Find where the given text appears and provide that cell's center as [X, Y] coordinate. 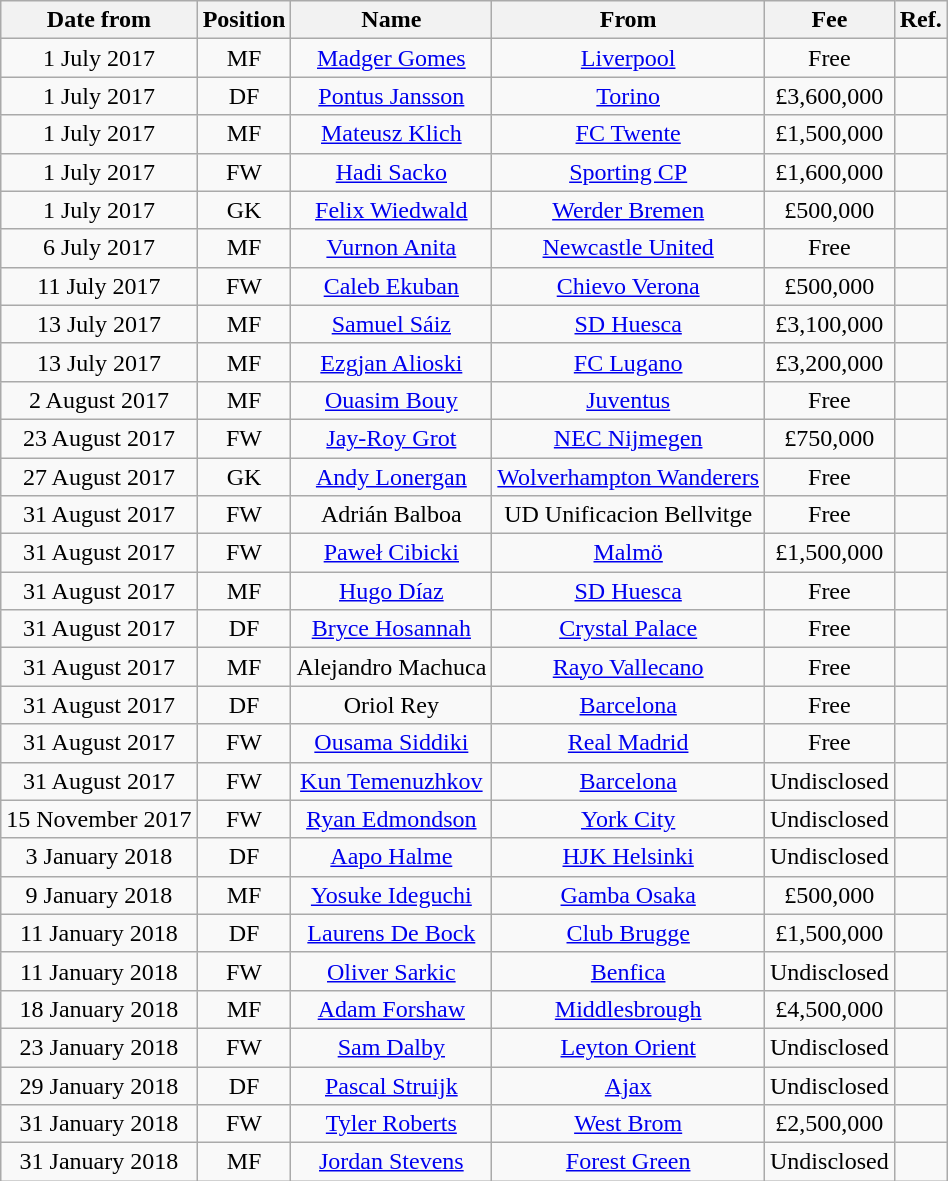
FC Lugano [628, 362]
Ajax [628, 1085]
Laurens De Bock [392, 933]
Ouasim Bouy [392, 400]
Liverpool [628, 58]
Gamba Osaka [628, 895]
Crystal Palace [628, 629]
3 January 2018 [99, 857]
HJK Helsinki [628, 857]
Werder Bremen [628, 210]
FC Twente [628, 134]
Chievo Verona [628, 286]
York City [628, 819]
Ref. [920, 20]
Fee [830, 20]
Aapo Halme [392, 857]
Middlesbrough [628, 1009]
Oliver Sarkic [392, 971]
Mateusz Klich [392, 134]
Andy Lonergan [392, 477]
Samuel Sáiz [392, 324]
West Brom [628, 1124]
Juventus [628, 400]
Jordan Stevens [392, 1162]
Pascal Struijk [392, 1085]
Madger Gomes [392, 58]
Sporting CP [628, 172]
23 January 2018 [99, 1047]
11 July 2017 [99, 286]
Hugo Díaz [392, 591]
£1,600,000 [830, 172]
Pontus Jansson [392, 96]
9 January 2018 [99, 895]
Hadi Sacko [392, 172]
Adam Forshaw [392, 1009]
Wolverhampton Wanderers [628, 477]
Name [392, 20]
Tyler Roberts [392, 1124]
Paweł Cibicki [392, 553]
Bryce Hosannah [392, 629]
NEC Nijmegen [628, 438]
Oriol Rey [392, 705]
Felix Wiedwald [392, 210]
Kun Temenuzhkov [392, 781]
£3,200,000 [830, 362]
Newcastle United [628, 248]
29 January 2018 [99, 1085]
Caleb Ekuban [392, 286]
£2,500,000 [830, 1124]
Position [244, 20]
Adrián Balboa [392, 515]
Real Madrid [628, 743]
Torino [628, 96]
Malmö [628, 553]
Vurnon Anita [392, 248]
Rayo Vallecano [628, 667]
23 August 2017 [99, 438]
Benfica [628, 971]
Jay-Roy Grot [392, 438]
Leyton Orient [628, 1047]
27 August 2017 [99, 477]
Ezgjan Alioski [392, 362]
Ousama Siddiki [392, 743]
£3,600,000 [830, 96]
Forest Green [628, 1162]
From [628, 20]
Ryan Edmondson [392, 819]
£750,000 [830, 438]
6 July 2017 [99, 248]
£3,100,000 [830, 324]
£4,500,000 [830, 1009]
2 August 2017 [99, 400]
Sam Dalby [392, 1047]
Yosuke Ideguchi [392, 895]
15 November 2017 [99, 819]
UD Unificacion Bellvitge [628, 515]
18 January 2018 [99, 1009]
Date from [99, 20]
Alejandro Machuca [392, 667]
Club Brugge [628, 933]
